Search for the cell housing the specified text and yield its [X, Y] center coordinate. 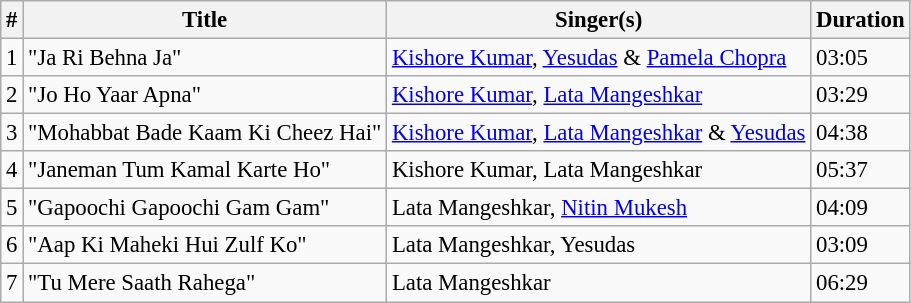
# [12, 20]
Kishore Kumar, Lata Mangeshkar & Yesudas [599, 133]
3 [12, 133]
2 [12, 95]
04:38 [860, 133]
03:05 [860, 58]
03:29 [860, 95]
Lata Mangeshkar [599, 283]
6 [12, 245]
1 [12, 58]
"Tu Mere Saath Rahega" [205, 283]
Duration [860, 20]
Lata Mangeshkar, Nitin Mukesh [599, 208]
05:37 [860, 170]
Kishore Kumar, Yesudas & Pamela Chopra [599, 58]
"Aap Ki Maheki Hui Zulf Ko" [205, 245]
7 [12, 283]
03:09 [860, 245]
"Ja Ri Behna Ja" [205, 58]
4 [12, 170]
Singer(s) [599, 20]
04:09 [860, 208]
Title [205, 20]
"Janeman Tum Kamal Karte Ho" [205, 170]
"Mohabbat Bade Kaam Ki Cheez Hai" [205, 133]
"Gapoochi Gapoochi Gam Gam" [205, 208]
Lata Mangeshkar, Yesudas [599, 245]
06:29 [860, 283]
5 [12, 208]
"Jo Ho Yaar Apna" [205, 95]
